Locate the cell with the specified text and output its [x, y] center coordinate. 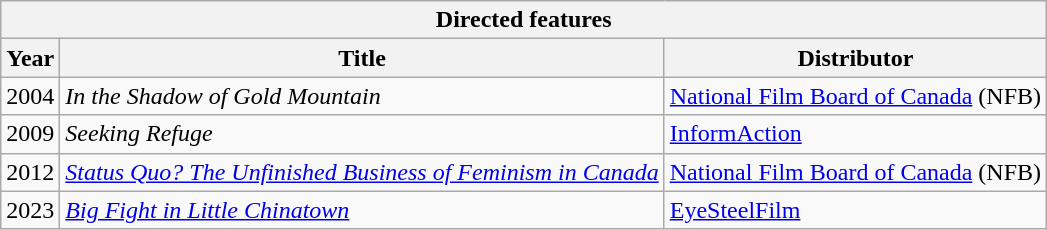
2004 [30, 96]
Title [362, 58]
2023 [30, 210]
Distributor [855, 58]
Big Fight in Little Chinatown [362, 210]
2009 [30, 134]
InformAction [855, 134]
Year [30, 58]
Seeking Refuge [362, 134]
Status Quo? The Unfinished Business of Feminism in Canada [362, 172]
In the Shadow of Gold Mountain [362, 96]
EyeSteelFilm [855, 210]
2012 [30, 172]
Directed features [524, 20]
